From the cell containing the given text, extract its center point as (x, y) coordinate. 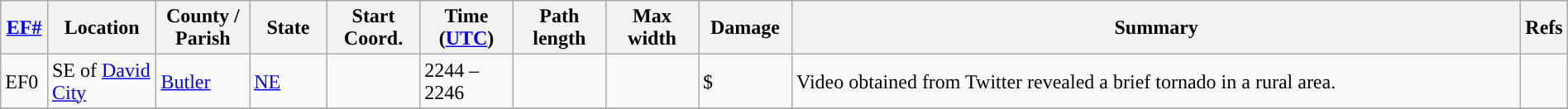
Damage (744, 28)
$ (744, 81)
Butler (203, 81)
Refs (1545, 28)
Time (UTC) (466, 28)
NE (289, 81)
Summary (1156, 28)
Start Coord. (374, 28)
SE of David City (102, 81)
Max width (652, 28)
Path length (559, 28)
Video obtained from Twitter revealed a brief tornado in a rural area. (1156, 81)
Location (102, 28)
EF0 (25, 81)
County / Parish (203, 28)
2244 – 2246 (466, 81)
State (289, 28)
EF# (25, 28)
